Search for the cell housing the specified text and yield its [X, Y] center coordinate. 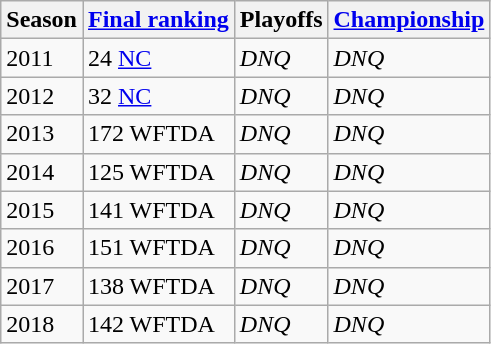
Season [42, 20]
32 NC [158, 96]
2013 [42, 134]
2015 [42, 210]
142 WFTDA [158, 324]
2011 [42, 58]
Playoffs [281, 20]
138 WFTDA [158, 286]
172 WFTDA [158, 134]
2016 [42, 248]
Final ranking [158, 20]
125 WFTDA [158, 172]
141 WFTDA [158, 210]
2017 [42, 286]
Championship [409, 20]
151 WFTDA [158, 248]
24 NC [158, 58]
2012 [42, 96]
2018 [42, 324]
2014 [42, 172]
